Return the [x, y] coordinate for the center point of the cell that contains the specified text.  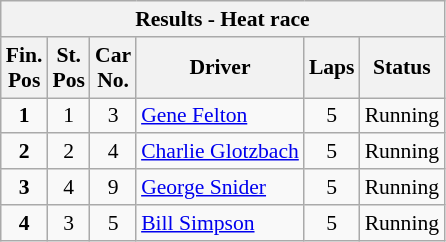
Laps [332, 68]
Driver [220, 68]
Fin.Pos [24, 68]
9 [113, 187]
St.Pos [68, 68]
Status [402, 68]
George Snider [220, 187]
Results - Heat race [222, 19]
Charlie Glotzbach [220, 152]
Bill Simpson [220, 223]
CarNo. [113, 68]
Gene Felton [220, 116]
